Detect which cell encompasses the target text, then output its (x, y) center coordinate. 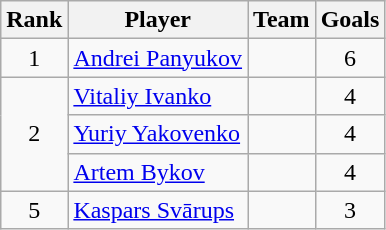
2 (34, 134)
Vitaliy Ivanko (158, 96)
Team (282, 20)
Goals (350, 20)
6 (350, 58)
3 (350, 210)
Player (158, 20)
Rank (34, 20)
1 (34, 58)
Artem Bykov (158, 172)
Yuriy Yakovenko (158, 134)
Kaspars Svārups (158, 210)
5 (34, 210)
Andrei Panyukov (158, 58)
